Pinpoint the cell where the given text exists, returning its (x, y) midpoint coordinate. 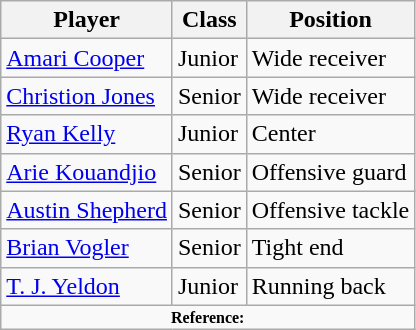
Austin Shepherd (87, 210)
Arie Kouandjio (87, 172)
Running back (330, 286)
Class (209, 20)
Christion Jones (87, 96)
Offensive guard (330, 172)
Ryan Kelly (87, 134)
T. J. Yeldon (87, 286)
Tight end (330, 248)
Amari Cooper (87, 58)
Player (87, 20)
Offensive tackle (330, 210)
Position (330, 20)
Brian Vogler (87, 248)
Center (330, 134)
Reference: (208, 317)
